Identify which cell holds the provided text, then report its [x, y] central coordinate. 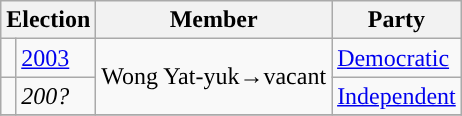
Independent [397, 96]
Party [397, 20]
Election [48, 20]
Member [214, 20]
Wong Yat-yuk→vacant [214, 77]
200? [56, 96]
Democratic [397, 58]
2003 [56, 58]
